Identify which cell holds the provided text, then report its (X, Y) central coordinate. 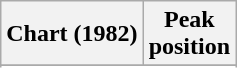
Peakposition (189, 34)
Chart (1982) (72, 34)
